Identify which cell holds the provided text, then report its (x, y) central coordinate. 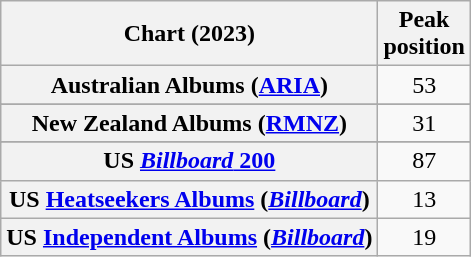
US Billboard 200 (190, 161)
Australian Albums (ARIA) (190, 85)
Peakposition (424, 34)
US Heatseekers Albums (Billboard) (190, 199)
19 (424, 237)
13 (424, 199)
87 (424, 161)
Chart (2023) (190, 34)
31 (424, 123)
53 (424, 85)
New Zealand Albums (RMNZ) (190, 123)
US Independent Albums (Billboard) (190, 237)
